Extract the (X, Y) coordinate from the center of the cell holding the provided text.  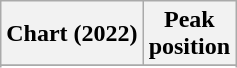
Chart (2022) (72, 34)
Peakposition (189, 34)
